From the cell containing the given text, extract its center point as (X, Y) coordinate. 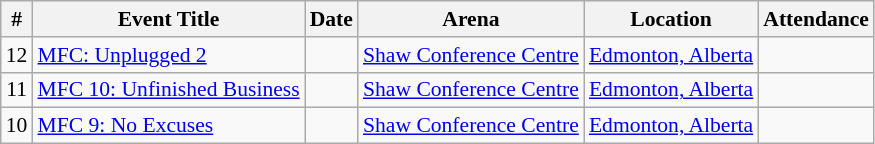
Location (671, 19)
Event Title (168, 19)
MFC: Unplugged 2 (168, 55)
MFC 9: No Excuses (168, 126)
12 (17, 55)
11 (17, 90)
MFC 10: Unfinished Business (168, 90)
10 (17, 126)
Date (332, 19)
Arena (471, 19)
Attendance (816, 19)
# (17, 19)
